Provide the [X, Y] coordinate of the cell's center where the given text is located.  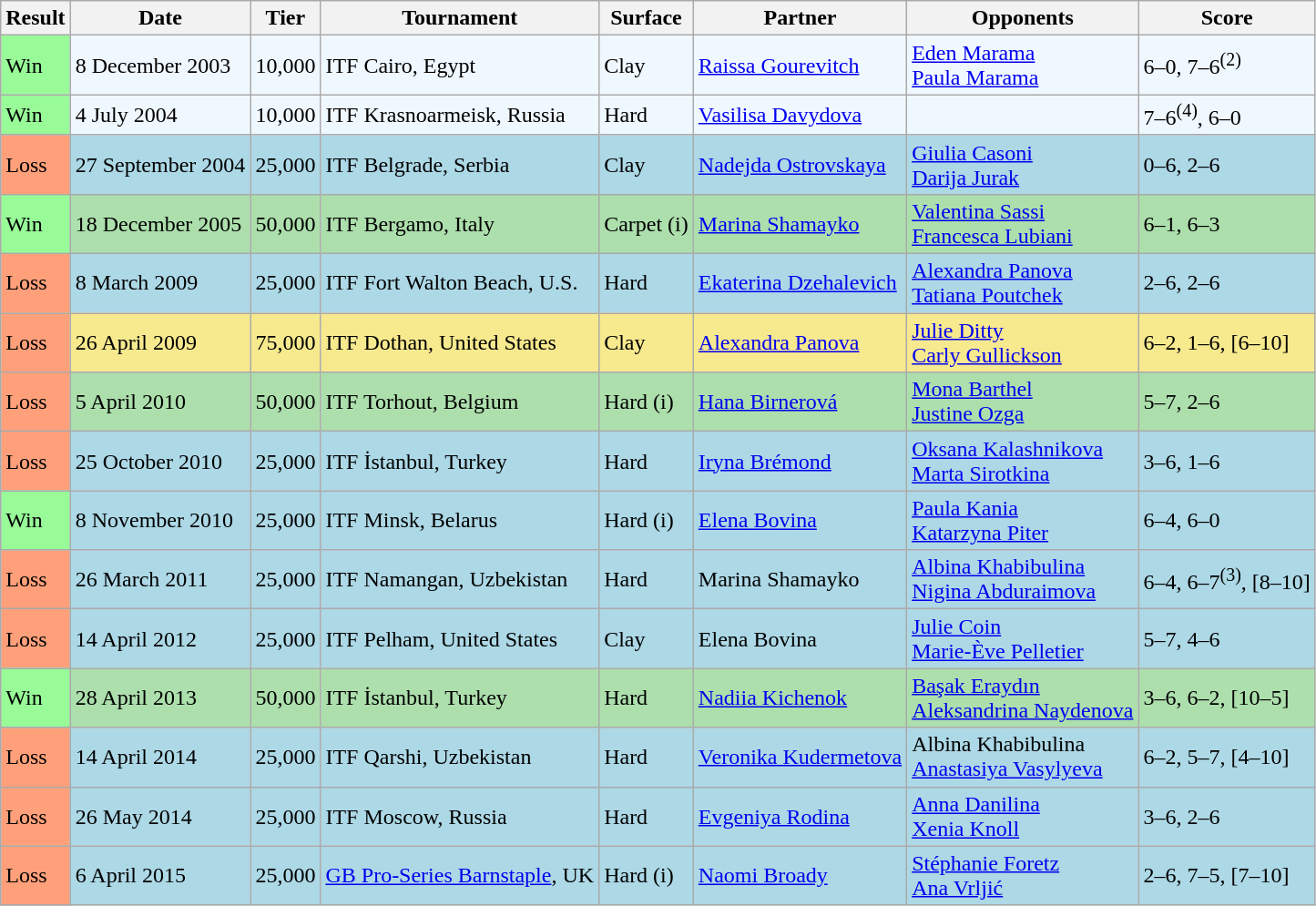
6–0, 7–6(2) [1227, 66]
27 September 2004 [160, 164]
GB Pro-Series Barnstaple, UK [460, 876]
6–4, 6–7(3), [8–10] [1227, 579]
2–6, 7–5, [7–10] [1227, 876]
Naomi Broady [800, 876]
0–6, 2–6 [1227, 164]
6 April 2015 [160, 876]
3–6, 6–2, [10–5] [1227, 697]
Opponents [1023, 18]
18 December 2005 [160, 224]
Tier [286, 18]
8 March 2009 [160, 284]
Nadiia Kichenok [800, 697]
6–2, 5–7, [4–10] [1227, 758]
Başak Eraydın Aleksandrina Naydenova [1023, 697]
6–2, 1–6, [6–10] [1227, 342]
ITF Qarshi, Uzbekistan [460, 758]
5 April 2010 [160, 402]
Oksana Kalashnikova Marta Sirotkina [1023, 461]
26 March 2011 [160, 579]
Valentina Sassi Francesca Lubiani [1023, 224]
Surface [647, 18]
28 April 2013 [160, 697]
ITF Namangan, Uzbekistan [460, 579]
26 April 2009 [160, 342]
ITF Fort Walton Beach, U.S. [460, 284]
Giulia Casoni Darija Jurak [1023, 164]
4 July 2004 [160, 115]
8 November 2010 [160, 521]
Score [1227, 18]
ITF Krasnoarmeisk, Russia [460, 115]
Date [160, 18]
ITF Torhout, Belgium [460, 402]
5–7, 2–6 [1227, 402]
Albina Khabibulina Anastasiya Vasylyeva [1023, 758]
ITF Pelham, United States [460, 639]
Anna Danilina Xenia Knoll [1023, 816]
Mona Barthel Justine Ozga [1023, 402]
Julie Coin Marie-Ève Pelletier [1023, 639]
25 October 2010 [160, 461]
14 April 2012 [160, 639]
ITF Moscow, Russia [460, 816]
Carpet (i) [647, 224]
Paula Kania Katarzyna Piter [1023, 521]
Ekaterina Dzehalevich [800, 284]
Vasilisa Davydova [800, 115]
Tournament [460, 18]
ITF Cairo, Egypt [460, 66]
Albina Khabibulina Nigina Abduraimova [1023, 579]
Alexandra Panova Tatiana Poutchek [1023, 284]
2–6, 2–6 [1227, 284]
ITF Belgrade, Serbia [460, 164]
Nadejda Ostrovskaya [800, 164]
Result [36, 18]
ITF Dothan, United States [460, 342]
8 December 2003 [160, 66]
Iryna Brémond [800, 461]
Eden Marama Paula Marama [1023, 66]
Hana Birnerová [800, 402]
75,000 [286, 342]
Alexandra Panova [800, 342]
3–6, 1–6 [1227, 461]
26 May 2014 [160, 816]
7–6(4), 6–0 [1227, 115]
5–7, 4–6 [1227, 639]
Evgeniya Rodina [800, 816]
Partner [800, 18]
Veronika Kudermetova [800, 758]
ITF Bergamo, Italy [460, 224]
ITF Minsk, Belarus [460, 521]
14 April 2014 [160, 758]
6–4, 6–0 [1227, 521]
Julie Ditty Carly Gullickson [1023, 342]
Raissa Gourevitch [800, 66]
Stéphanie Foretz Ana Vrljić [1023, 876]
3–6, 2–6 [1227, 816]
6–1, 6–3 [1227, 224]
